From the cell containing the given text, extract its center point as [X, Y] coordinate. 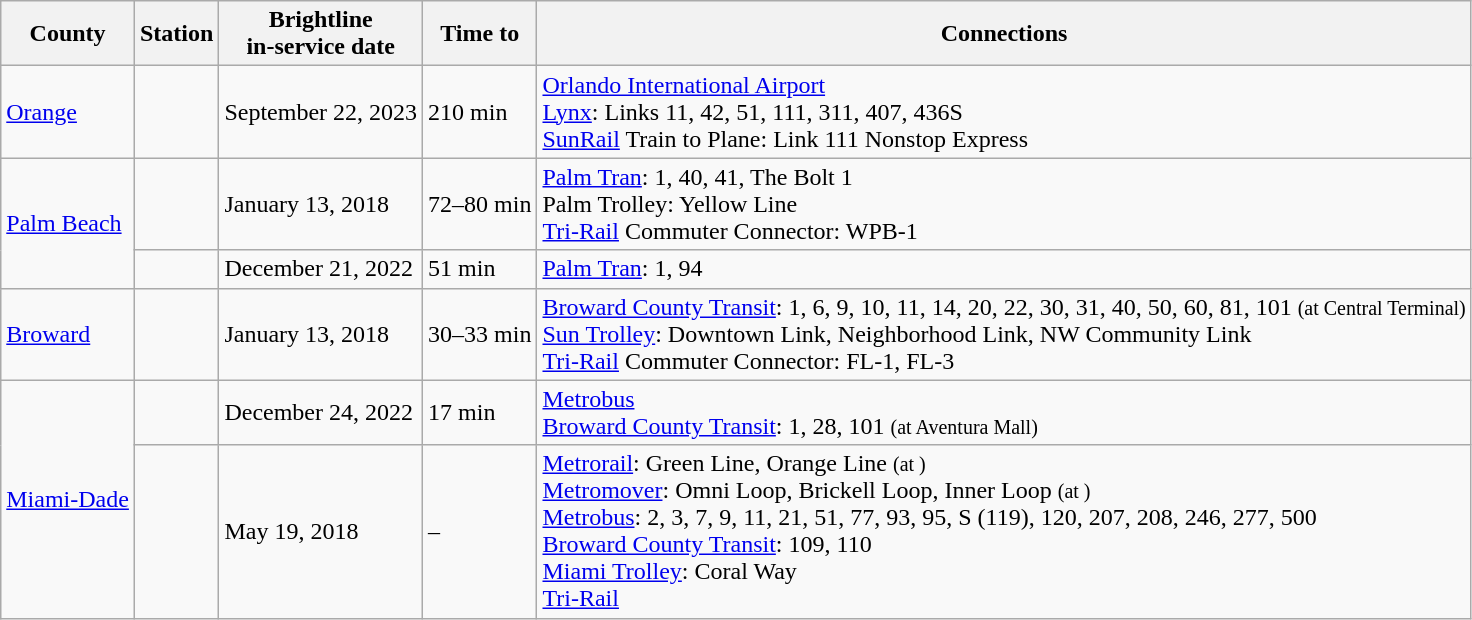
17 min [480, 412]
– [480, 532]
Orange [68, 112]
September 22, 2023 [321, 112]
Metrobus Broward County Transit: 1, 28, 101 (at Aventura Mall) [1004, 412]
Palm Tran: 1, 94 [1004, 269]
Orlando International Airport Lynx: Links 11, 42, 51, 111, 311, 407, 436S SunRail Train to Plane: Link 111 Nonstop Express [1004, 112]
51 min [480, 269]
Brightline in-service date [321, 34]
72–80 min [480, 204]
Miami-Dade [68, 499]
December 24, 2022 [321, 412]
Broward [68, 334]
County [68, 34]
Palm Beach [68, 223]
210 min [480, 112]
Connections [1004, 34]
30–33 min [480, 334]
May 19, 2018 [321, 532]
Palm Tran: 1, 40, 41, The Bolt 1 Palm Trolley: Yellow Line Tri-Rail Commuter Connector: WPB-1 [1004, 204]
Time to [480, 34]
Station [176, 34]
December 21, 2022 [321, 269]
